Determine the [X, Y] coordinate at the center of the cell enclosing the given text.  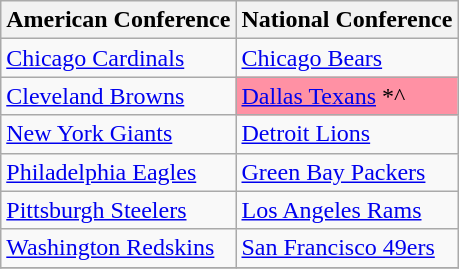
Chicago Bears [347, 58]
Philadelphia Eagles [118, 172]
Detroit Lions [347, 134]
Los Angeles Rams [347, 210]
New York Giants [118, 134]
Green Bay Packers [347, 172]
Dallas Texans *^ [347, 96]
San Francisco 49ers [347, 248]
American Conference [118, 20]
National Conference [347, 20]
Cleveland Browns [118, 96]
Pittsburgh Steelers [118, 210]
Washington Redskins [118, 248]
Chicago Cardinals [118, 58]
